Identify which cell holds the provided text, then report its [X, Y] central coordinate. 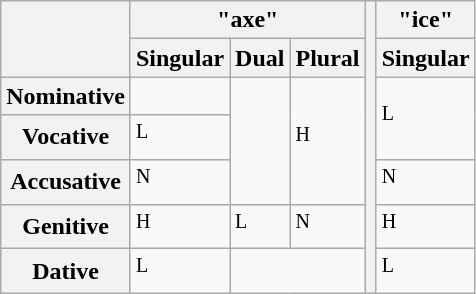
Nominative [66, 96]
Plural [328, 58]
Dual [260, 58]
"axe" [248, 20]
Dative [66, 272]
"ice" [426, 20]
Genitive [66, 226]
Accusative [66, 182]
Vocative [66, 138]
